Search for the cell housing the specified text and yield its (x, y) center coordinate. 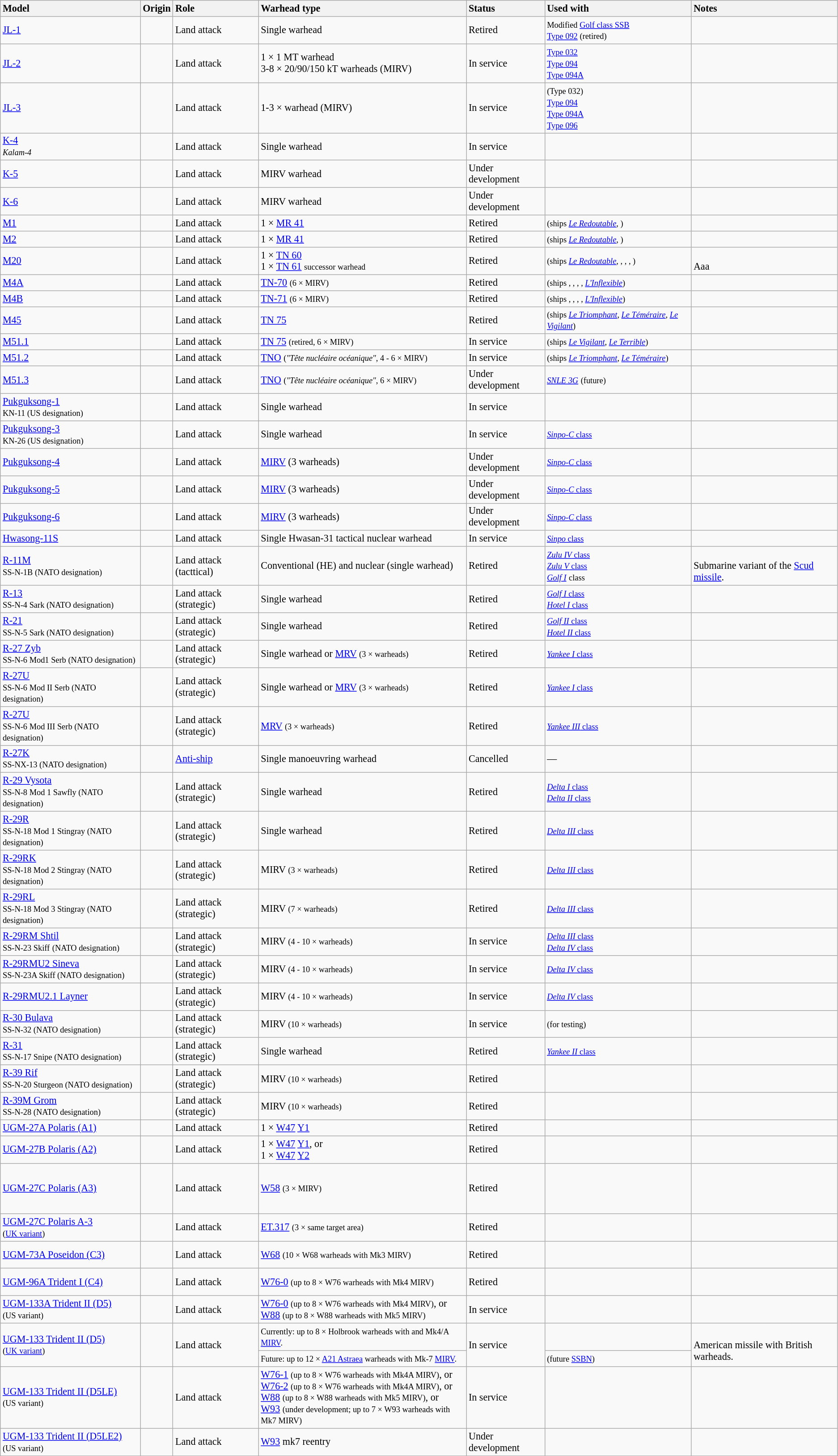
MIRV (7 × warheads) (362, 909)
Pukguksong-4 (71, 461)
R-27USS-N-6 Mod II Serb (NATO designation) (71, 687)
Submarine variant of the Scud missile. (765, 566)
R-11MSS-N-1B (NATO designation) (71, 566)
MIRV (3 × warheads) (362, 869)
Modified Golf class SSBType 092 (retired) (618, 30)
R-29RSS-N-18 Mod 1 Stingray (NATO designation) (71, 831)
MRV (3 × warheads) (362, 725)
TN 75 (retired, 6 × MIRV) (362, 342)
R-39 RifSS-N-20 Sturgeon (NATO designation) (71, 1079)
R-29RMU2.1 Layner (71, 996)
R-29RKSS-N-18 Mod 2 Stingray (NATO designation) (71, 869)
Golf I classHotel I class (618, 599)
Pukguksong-6 (71, 517)
Single Hwasan-31 tactical nuclear warhead (362, 538)
1 × 1 MT warhead3-8 × 20/90/150 kT warheads (MIRV) (362, 63)
(ships Le Triomphant, Le Téméraire) (618, 358)
SNLE 3G (future) (618, 379)
R-27USS-N-6 Mod III Serb (NATO designation) (71, 725)
W58 (3 × MIRV) (362, 1188)
TN 75 (362, 320)
TN-71 (6 × MIRV) (362, 298)
K-6 (71, 201)
Zulu IV classZulu V classGolf I class (618, 566)
R-29RLSS-N-18 Mod 3 Stingray (NATO designation) (71, 909)
1 × W47 Y1, or1 × W47 Y2 (362, 1149)
— (618, 758)
Yankee II class (618, 1051)
(ships Le Vigilant, Le Terrible) (618, 342)
Pukguksong-5 (71, 489)
Used with (618, 8)
Anti-ship (216, 758)
K-4Kalam-4 (71, 147)
Yankee III class (618, 725)
R-29RM ShtilSS-N-23 Skiff (NATO designation) (71, 942)
M51.2 (71, 358)
R-29RMU2 SinevaSS-N-23A Skiff (NATO designation) (71, 969)
UGM-96A Trident I (C4) (71, 1282)
R-13SS-N-4 Sark (NATO designation) (71, 599)
R-27 ZybSS-N-6 Mod1 Serb (NATO designation) (71, 654)
Pukguksong-3KN-26 (US designation) (71, 435)
W93 mk7 reentry (362, 1442)
R-21SS-N-5 Sark (NATO designation) (71, 626)
Currently: up to 8 × Holbrook warheads with and Mk4/A MIRV. (362, 1337)
Aaa (765, 260)
M4A (71, 283)
TN-70 (6 × MIRV) (362, 283)
Future: up to 12 × A21 Astraea warheads with Mk-7 MIRV. (362, 1359)
JL-2 (71, 63)
Type 032Type 094Type 094A (618, 63)
ET.317 (3 × same target area) (362, 1227)
Delta III classDelta IV class (618, 942)
Hwasong-11S (71, 538)
W76-0 (up to 8 × W76 warheads with Mk4 MIRV) (362, 1282)
Status (505, 8)
UGM-27B Polaris (A2) (71, 1149)
(ships Le Redoutable, , , , ) (618, 260)
W76-0 (up to 8 × W76 warheads with Mk4 MIRV), orW88 (up to 8 × W88 warheads with Mk5 MIRV) (362, 1309)
1-3 × warhead (MIRV) (362, 107)
JL-3 (71, 107)
Sinpo class (618, 538)
TNO ("Tête nucléaire océanique", 4 - 6 × MIRV) (362, 358)
K-5 (71, 174)
Golf II classHotel II class (618, 626)
R-39M GromSS-N-28 (NATO designation) (71, 1106)
(ships Le Triomphant, Le Téméraire, Le Vigilant) (618, 320)
UGM-133 Trident II (D5LE2)(US variant) (71, 1442)
Conventional (HE) and nuclear (single warhead) (362, 566)
Pukguksong-1KN-11 (US designation) (71, 407)
UGM-27C Polaris (A3) (71, 1188)
Warhead type (362, 8)
Delta I classDelta II class (618, 792)
1 × TN 601 × TN 61 successor warhead (362, 260)
Model (71, 8)
M45 (71, 320)
American missile with British warheads. (765, 1345)
M4B (71, 298)
Land attack (tacttical) (216, 566)
Single manoeuvring warhead (362, 758)
W68 (10 × W68 warheads with Mk3 MIRV) (362, 1255)
(Type 032)Type 094Type 094AType 096 (618, 107)
R-31SS-N-17 Snipe (NATO designation) (71, 1051)
M2 (71, 239)
Role (216, 8)
Notes (765, 8)
UGM-133 Trident II (D5LE)(US variant) (71, 1397)
UGM-73A Poseidon (C3) (71, 1255)
Origin (157, 8)
M20 (71, 260)
R-29 VysotaSS-N-8 Mod 1 Sawfly (NATO designation) (71, 792)
1 × W47 Y1 (362, 1128)
(future SSBN) (618, 1359)
UGM-27C Polaris A-3(UK variant) (71, 1227)
M51.1 (71, 342)
TNO ("Tête nucléaire océanique", 6 × MIRV) (362, 379)
R-30 BulavaSS-N-32 (NATO designation) (71, 1024)
UGM-27A Polaris (A1) (71, 1128)
R-27KSS-NX-13 (NATO designation) (71, 758)
JL-1 (71, 30)
UGM-133A Trident II (D5)(US variant) (71, 1309)
UGM-133 Trident II (D5)(UK variant) (71, 1345)
M51.3 (71, 379)
Cancelled (505, 758)
(for testing) (618, 1024)
M1 (71, 223)
